Scan for the cell matching the given text and deliver its [X, Y] coordinate at center. 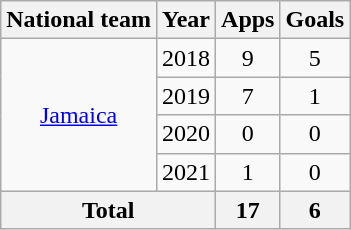
Jamaica [79, 115]
Total [108, 210]
2020 [186, 134]
17 [248, 210]
9 [248, 58]
2019 [186, 96]
7 [248, 96]
2018 [186, 58]
Year [186, 20]
Apps [248, 20]
5 [315, 58]
6 [315, 210]
Goals [315, 20]
National team [79, 20]
2021 [186, 172]
